Extract the [X, Y] coordinate from the center of the cell holding the provided text.  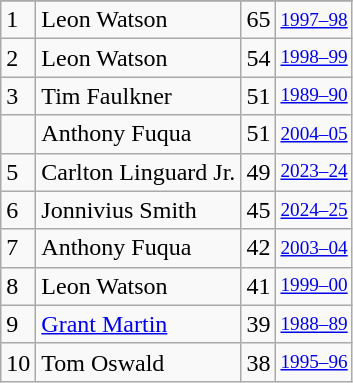
Grant Martin [138, 324]
7 [18, 248]
Jonnivius Smith [138, 210]
1999–00 [314, 286]
42 [258, 248]
Tom Oswald [138, 362]
2004–05 [314, 134]
49 [258, 172]
Tim Faulkner [138, 96]
41 [258, 286]
9 [18, 324]
1997–98 [314, 20]
6 [18, 210]
2024–25 [314, 210]
Carlton Linguard Jr. [138, 172]
65 [258, 20]
45 [258, 210]
2023–24 [314, 172]
54 [258, 58]
38 [258, 362]
2003–04 [314, 248]
1988–89 [314, 324]
3 [18, 96]
1 [18, 20]
10 [18, 362]
1995–96 [314, 362]
1989–90 [314, 96]
39 [258, 324]
8 [18, 286]
1998–99 [314, 58]
2 [18, 58]
5 [18, 172]
